Return (X, Y) of the center of cell containing provided text 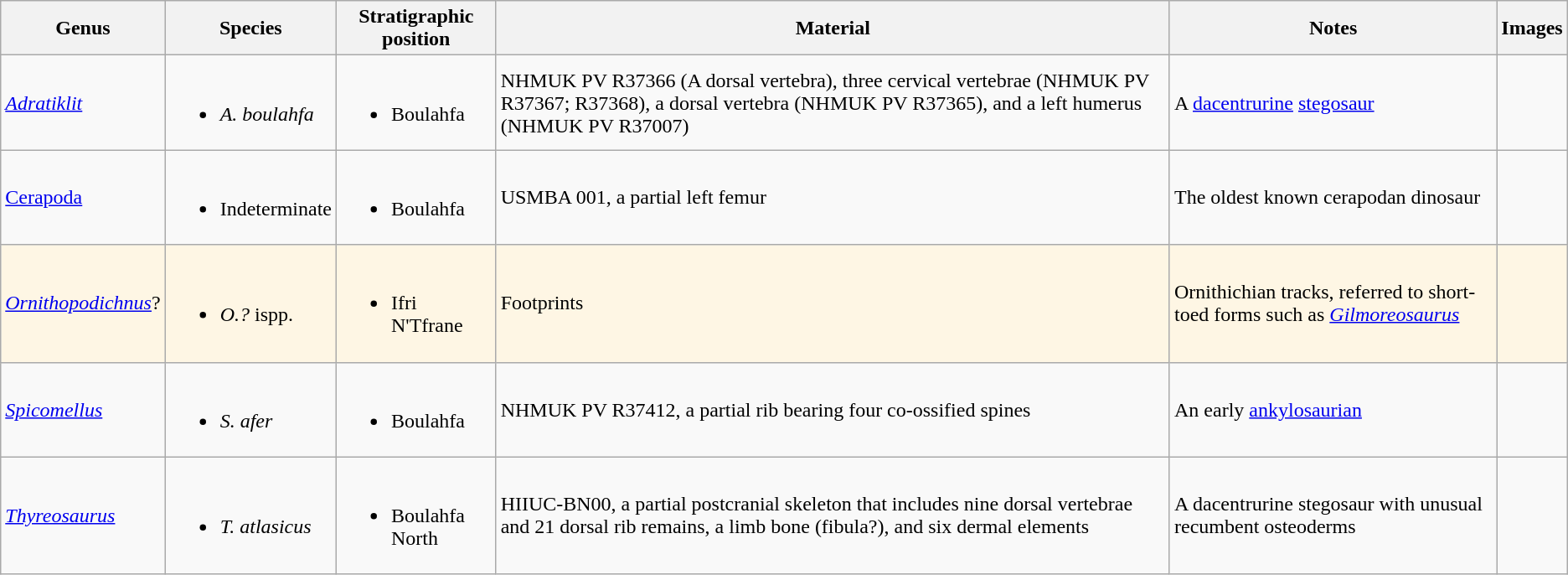
A dacentrurine stegosaur (1333, 102)
Genus (83, 28)
Ifri N'Tfrane (415, 303)
S. afer (250, 409)
Spicomellus (83, 409)
Cerapoda (83, 198)
The oldest known cerapodan dinosaur (1333, 198)
Footprints (833, 303)
Notes (1333, 28)
O.? ispp. (250, 303)
Ornithopodichnus? (83, 303)
Adratiklit (83, 102)
Stratigraphic position (415, 28)
USMBA 001, a partial left femur (833, 198)
T. atlasicus (250, 515)
Boulahfa North (415, 515)
Ornithichian tracks, referred to short-toed forms such as Gilmoreosaurus (1333, 303)
Species (250, 28)
NHMUK PV R37412, a partial rib bearing four co-ossified spines (833, 409)
An early ankylosaurian (1333, 409)
Indeterminate (250, 198)
Thyreosaurus (83, 515)
A. boulahfa (250, 102)
A dacentrurine stegosaur with unusual recumbent osteoderms (1333, 515)
Material (833, 28)
Images (1532, 28)
